Scan for the cell matching the given text and deliver its [X, Y] coordinate at center. 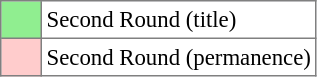
Second Round (permanence) [178, 57]
Second Round (title) [178, 20]
